Search for the cell housing the specified text and yield its (x, y) center coordinate. 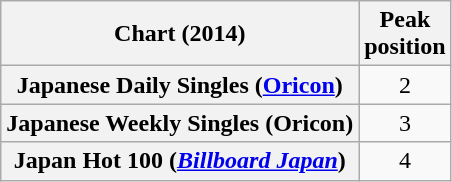
4 (405, 161)
Peakposition (405, 34)
Chart (2014) (180, 34)
3 (405, 123)
Japan Hot 100 (Billboard Japan) (180, 161)
Japanese Daily Singles (Oricon) (180, 85)
2 (405, 85)
Japanese Weekly Singles (Oricon) (180, 123)
